Locate the cell with the specified text and output its (X, Y) center coordinate. 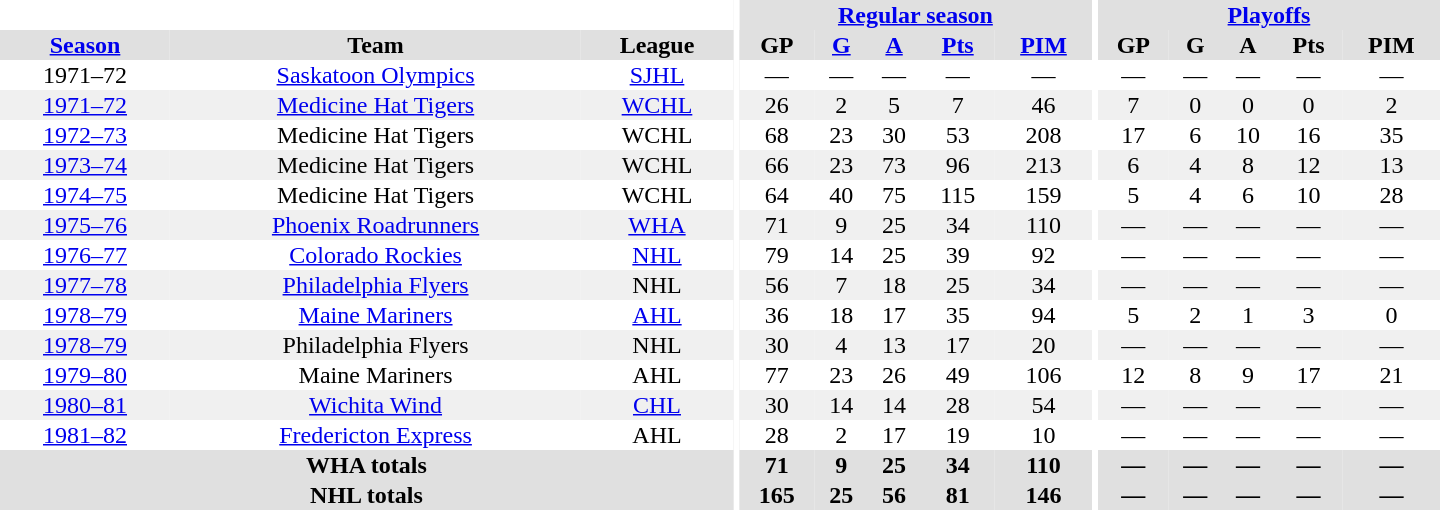
NHL totals (366, 495)
77 (777, 375)
1973–74 (85, 165)
Colorado Rockies (376, 255)
19 (957, 435)
1977–78 (85, 285)
46 (1044, 105)
Fredericton Express (376, 435)
Regular season (916, 15)
213 (1044, 165)
68 (777, 135)
WHA totals (366, 465)
20 (1044, 345)
1972–73 (85, 135)
SJHL (657, 75)
WHA (657, 225)
39 (957, 255)
96 (957, 165)
64 (777, 195)
Playoffs (1269, 15)
49 (957, 375)
1 (1248, 315)
36 (777, 315)
146 (1044, 495)
92 (1044, 255)
League (657, 45)
40 (842, 195)
208 (1044, 135)
21 (1392, 375)
159 (1044, 195)
Team (376, 45)
1974–75 (85, 195)
1975–76 (85, 225)
1980–81 (85, 405)
79 (777, 255)
Phoenix Roadrunners (376, 225)
54 (1044, 405)
16 (1308, 135)
Saskatoon Olympics (376, 75)
165 (777, 495)
Wichita Wind (376, 405)
Season (85, 45)
94 (1044, 315)
73 (894, 165)
75 (894, 195)
81 (957, 495)
66 (777, 165)
53 (957, 135)
1976–77 (85, 255)
CHL (657, 405)
1979–80 (85, 375)
3 (1308, 315)
1981–82 (85, 435)
115 (957, 195)
106 (1044, 375)
